From the cell containing the given text, extract its center point as [x, y] coordinate. 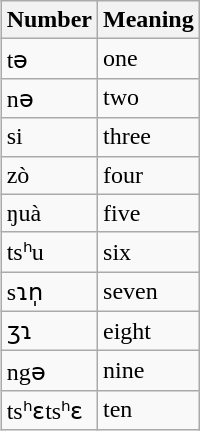
ŋuà [49, 213]
four [149, 175]
six [149, 252]
Meaning [149, 20]
sɿn̩ [49, 292]
si [49, 137]
five [149, 213]
seven [149, 292]
zò [49, 175]
ʒɿ [49, 331]
two [149, 98]
nə [49, 98]
eight [149, 331]
tsʰu [49, 252]
ten [149, 410]
tsʰɛtsʰɛ [49, 410]
ngə [49, 371]
three [149, 137]
nine [149, 371]
Number [49, 20]
one [149, 59]
tə [49, 59]
